Extract the [x, y] coordinate from the center of the cell holding the provided text.  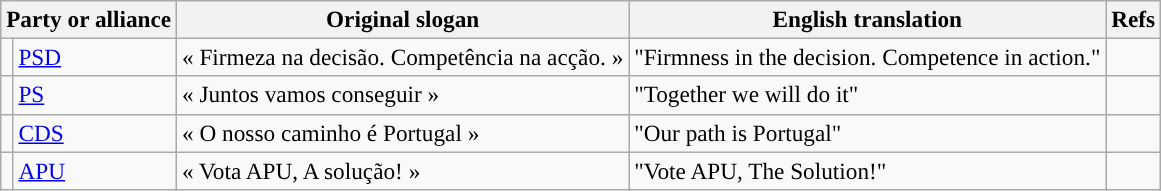
Party or alliance [89, 19]
"Together we will do it" [868, 95]
English translation [868, 19]
"Firmness in the decision. Competence in action." [868, 57]
"Vote APU, The Solution!" [868, 170]
Original slogan [403, 19]
"Our path is Portugal" [868, 133]
APU [95, 170]
Refs [1134, 19]
« Vota APU, A solução! » [403, 170]
PSD [95, 57]
PS [95, 95]
« Firmeza na decisão. Competência na acção. » [403, 57]
« Juntos vamos conseguir » [403, 95]
CDS [95, 133]
« O nosso caminho é Portugal » [403, 133]
